Capture the cell that displays the provided text and extract its [x, y] central coordinate. 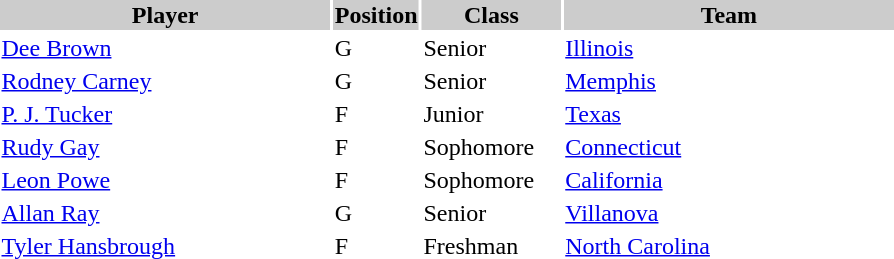
Position [376, 15]
Class [492, 15]
Illinois [729, 48]
Rodney Carney [165, 81]
Dee Brown [165, 48]
Junior [492, 114]
Allan Ray [165, 213]
Player [165, 15]
Connecticut [729, 147]
Texas [729, 114]
California [729, 180]
Team [729, 15]
Rudy Gay [165, 147]
Villanova [729, 213]
Leon Powe [165, 180]
Memphis [729, 81]
P. J. Tucker [165, 114]
